Return (X, Y) of the center of cell containing provided text 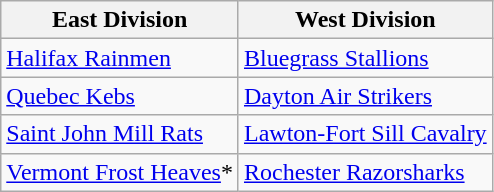
Halifax Rainmen (120, 58)
Vermont Frost Heaves* (120, 172)
Dayton Air Strikers (365, 96)
Lawton-Fort Sill Cavalry (365, 134)
Rochester Razorsharks (365, 172)
West Division (365, 20)
Bluegrass Stallions (365, 58)
Quebec Kebs (120, 96)
Saint John Mill Rats (120, 134)
East Division (120, 20)
